Extract the [x, y] coordinate from the center of the cell holding the provided text.  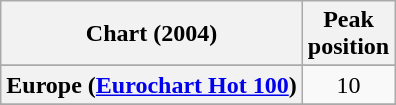
Europe (Eurochart Hot 100) [152, 85]
Chart (2004) [152, 34]
10 [348, 85]
Peakposition [348, 34]
